Find where the given text appears and provide that cell's center as (x, y) coordinate. 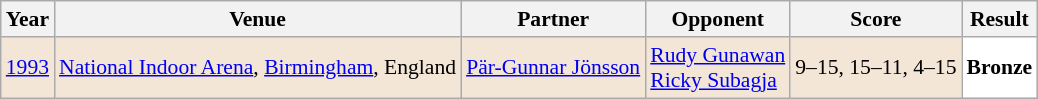
Partner (553, 19)
Score (876, 19)
Opponent (718, 19)
Year (28, 19)
Pär-Gunnar Jönsson (553, 68)
9–15, 15–11, 4–15 (876, 68)
Venue (258, 19)
Bronze (1000, 68)
National Indoor Arena, Birmingham, England (258, 68)
Result (1000, 19)
1993 (28, 68)
Rudy Gunawan Ricky Subagja (718, 68)
